Locate the cell with the specified text and output its [X, Y] center coordinate. 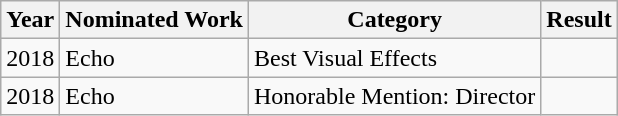
Year [30, 20]
Result [579, 20]
Best Visual Effects [394, 58]
Honorable Mention: Director [394, 96]
Nominated Work [154, 20]
Category [394, 20]
